Identify which cell holds the provided text, then report its (X, Y) central coordinate. 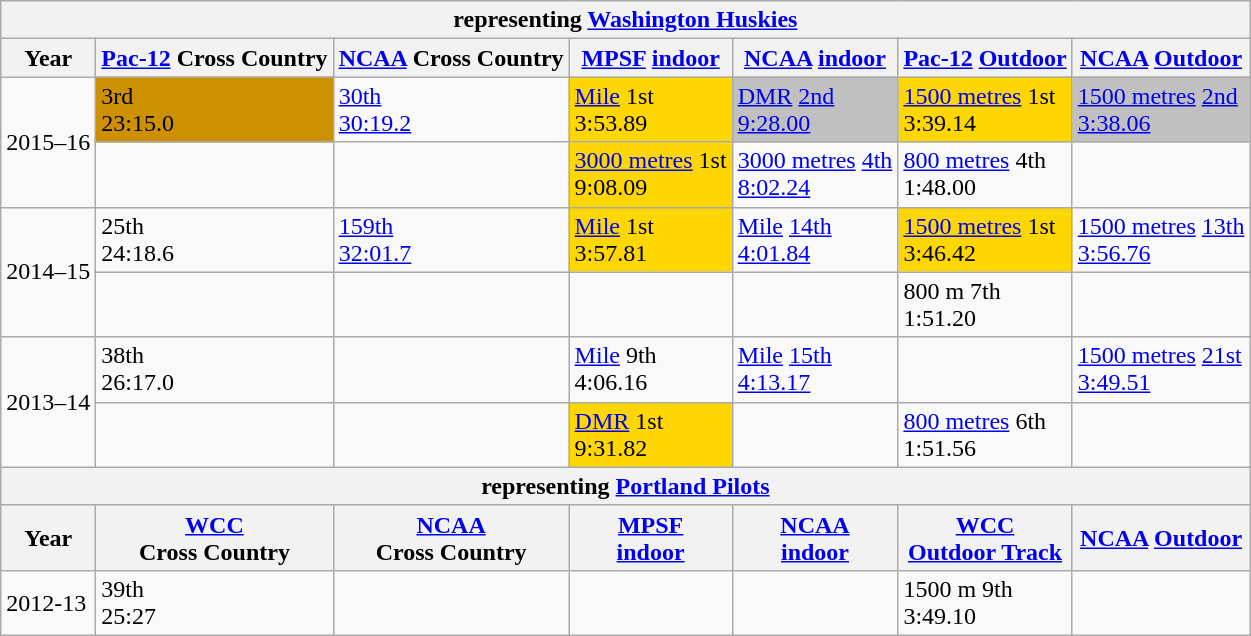
MPSF indoor (650, 58)
Pac-12 Outdoor (985, 58)
1500 m 9th3:49.10 (985, 602)
WCCOutdoor Track (985, 538)
DMR 2nd9:28.00 (815, 110)
NCAACross Country (451, 538)
Mile 15th4:13.17 (815, 370)
3000 metres 4th8:02.24 (815, 174)
NCAA Cross Country (451, 58)
800 metres 6th1:51.56 (985, 434)
Mile 1st3:57.81 (650, 240)
NCAAindoor (815, 538)
159th32:01.7 (451, 240)
1500 metres 21st3:49.51 (1161, 370)
800 m 7th1:51.20 (985, 304)
Pac-12 Cross Country (214, 58)
2012-13 (48, 602)
Mile 1st3:53.89 (650, 110)
2015–16 (48, 142)
1500 metres 2nd3:38.06 (1161, 110)
WCCCross Country (214, 538)
30th30:19.2 (451, 110)
Mile 9th4:06.16 (650, 370)
3000 metres 1st9:08.09 (650, 174)
1500 metres 13th3:56.76 (1161, 240)
39th25:27 (214, 602)
38th26:17.0 (214, 370)
DMR 1st9:31.82 (650, 434)
representing Washington Huskies (626, 20)
NCAA indoor (815, 58)
800 metres 4th1:48.00 (985, 174)
3rd23:15.0 (214, 110)
25th24:18.6 (214, 240)
1500 metres 1st3:39.14 (985, 110)
1500 metres 1st3:46.42 (985, 240)
MPSFindoor (650, 538)
2014–15 (48, 272)
Mile 14th4:01.84 (815, 240)
representing Portland Pilots (626, 486)
2013–14 (48, 402)
